Search for the cell housing the specified text and yield its [x, y] center coordinate. 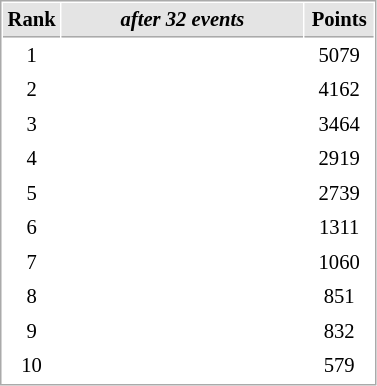
1060 [340, 262]
2 [32, 90]
after 32 events [183, 20]
5079 [340, 56]
579 [340, 366]
3 [32, 124]
1311 [340, 228]
2919 [340, 158]
8 [32, 296]
7 [32, 262]
5 [32, 194]
6 [32, 228]
3464 [340, 124]
Rank [32, 20]
2739 [340, 194]
832 [340, 332]
9 [32, 332]
4162 [340, 90]
4 [32, 158]
10 [32, 366]
Points [340, 20]
1 [32, 56]
851 [340, 296]
